Output the (X, Y) coordinate of the center of the cell containing the given text.  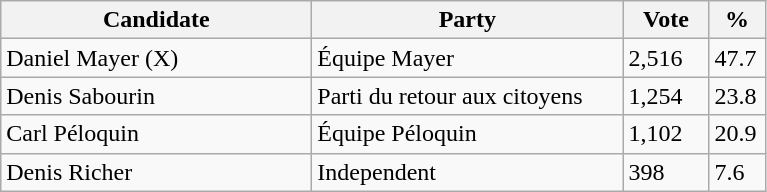
47.7 (737, 58)
Vote (666, 20)
Denis Sabourin (156, 96)
% (737, 20)
Party (468, 20)
2,516 (666, 58)
Denis Richer (156, 172)
Carl Péloquin (156, 134)
Daniel Mayer (X) (156, 58)
7.6 (737, 172)
23.8 (737, 96)
Équipe Péloquin (468, 134)
Candidate (156, 20)
398 (666, 172)
Équipe Mayer (468, 58)
Parti du retour aux citoyens (468, 96)
1,102 (666, 134)
1,254 (666, 96)
20.9 (737, 134)
Independent (468, 172)
